Provide the [x, y] coordinate of the cell's center where the given text is located.  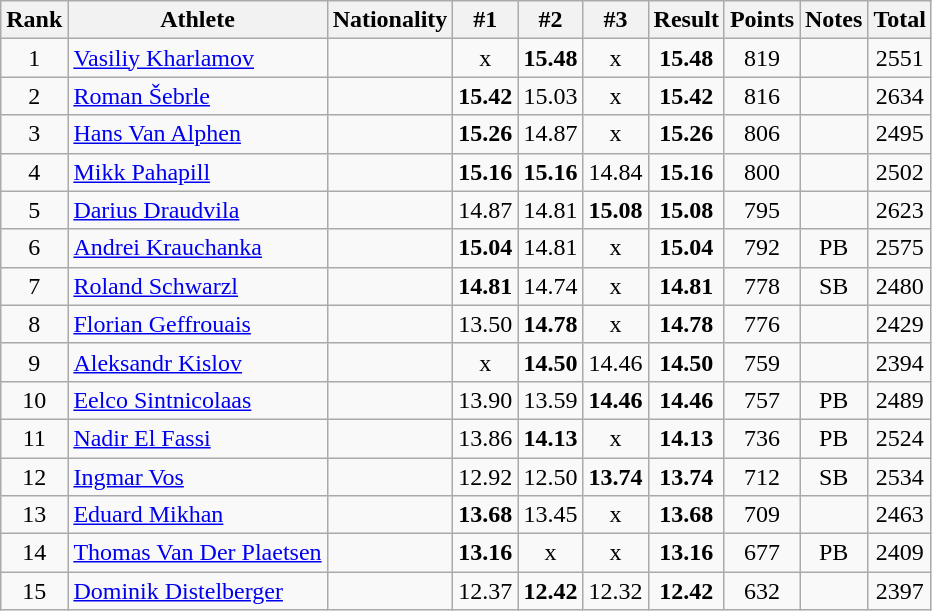
#3 [616, 20]
8 [34, 324]
13.50 [486, 324]
#1 [486, 20]
13 [34, 515]
2480 [900, 286]
Ingmar Vos [198, 477]
Nadir El Fassi [198, 438]
776 [762, 324]
Result [686, 20]
13.45 [550, 515]
Vasiliy Kharlamov [198, 58]
2524 [900, 438]
Notes [834, 20]
Florian Geffrouais [198, 324]
2394 [900, 362]
14.84 [616, 172]
2634 [900, 96]
14.74 [550, 286]
Total [900, 20]
2397 [900, 591]
Andrei Krauchanka [198, 248]
2 [34, 96]
Darius Draudvila [198, 210]
2502 [900, 172]
2575 [900, 248]
800 [762, 172]
Eduard Mikhan [198, 515]
Aleksandr Kislov [198, 362]
12.92 [486, 477]
Nationality [390, 20]
632 [762, 591]
12.50 [550, 477]
2551 [900, 58]
5 [34, 210]
Roman Šebrle [198, 96]
7 [34, 286]
Rank [34, 20]
806 [762, 134]
2429 [900, 324]
13.90 [486, 400]
778 [762, 286]
15 [34, 591]
Dominik Distelberger [198, 591]
2463 [900, 515]
1 [34, 58]
Eelco Sintnicolaas [198, 400]
14 [34, 553]
2409 [900, 553]
759 [762, 362]
Roland Schwarzl [198, 286]
Athlete [198, 20]
2534 [900, 477]
6 [34, 248]
4 [34, 172]
15.03 [550, 96]
11 [34, 438]
736 [762, 438]
2495 [900, 134]
2489 [900, 400]
12.32 [616, 591]
757 [762, 400]
819 [762, 58]
Thomas Van Der Plaetsen [198, 553]
712 [762, 477]
677 [762, 553]
3 [34, 134]
9 [34, 362]
816 [762, 96]
Mikk Pahapill [198, 172]
10 [34, 400]
795 [762, 210]
12 [34, 477]
13.86 [486, 438]
12.37 [486, 591]
792 [762, 248]
13.59 [550, 400]
709 [762, 515]
2623 [900, 210]
Points [762, 20]
#2 [550, 20]
Hans Van Alphen [198, 134]
